Locate the cell with the specified text and output its (X, Y) center coordinate. 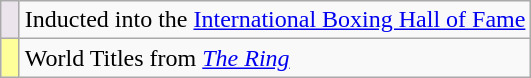
World Titles from The Ring (275, 58)
Inducted into the International Boxing Hall of Fame (275, 20)
